Detect which cell encompasses the target text, then output its (x, y) center coordinate. 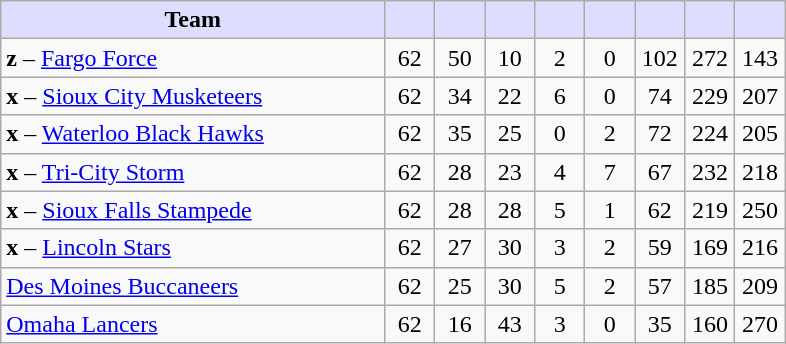
10 (510, 58)
x – Sioux Falls Stampede (193, 210)
x – Lincoln Stars (193, 248)
6 (560, 96)
x – Sioux City Musketeers (193, 96)
143 (760, 58)
x – Waterloo Black Hawks (193, 134)
Des Moines Buccaneers (193, 286)
Team (193, 20)
43 (510, 324)
57 (660, 286)
22 (510, 96)
Omaha Lancers (193, 324)
250 (760, 210)
216 (760, 248)
169 (710, 248)
74 (660, 96)
34 (460, 96)
z – Fargo Force (193, 58)
232 (710, 172)
1 (610, 210)
224 (710, 134)
160 (710, 324)
185 (710, 286)
102 (660, 58)
x – Tri-City Storm (193, 172)
27 (460, 248)
7 (610, 172)
229 (710, 96)
205 (760, 134)
270 (760, 324)
4 (560, 172)
23 (510, 172)
207 (760, 96)
16 (460, 324)
218 (760, 172)
72 (660, 134)
219 (710, 210)
50 (460, 58)
209 (760, 286)
59 (660, 248)
272 (710, 58)
67 (660, 172)
